Scan for the cell matching the given text and deliver its (x, y) coordinate at center. 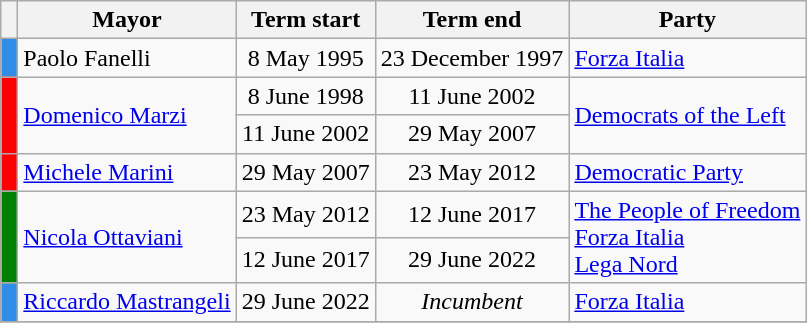
Incumbent (472, 302)
Term start (306, 20)
23 December 1997 (472, 58)
The People of FreedomForza ItaliaLega Nord (688, 237)
Nicola Ottaviani (127, 237)
Party (688, 20)
Paolo Fanelli (127, 58)
Mayor (127, 20)
Democratic Party (688, 172)
8 May 1995 (306, 58)
Riccardo Mastrangeli (127, 302)
Michele Marini (127, 172)
Term end (472, 20)
8 June 1998 (306, 96)
Democrats of the Left (688, 115)
Domenico Marzi (127, 115)
